Identify which cell holds the provided text, then report its [x, y] central coordinate. 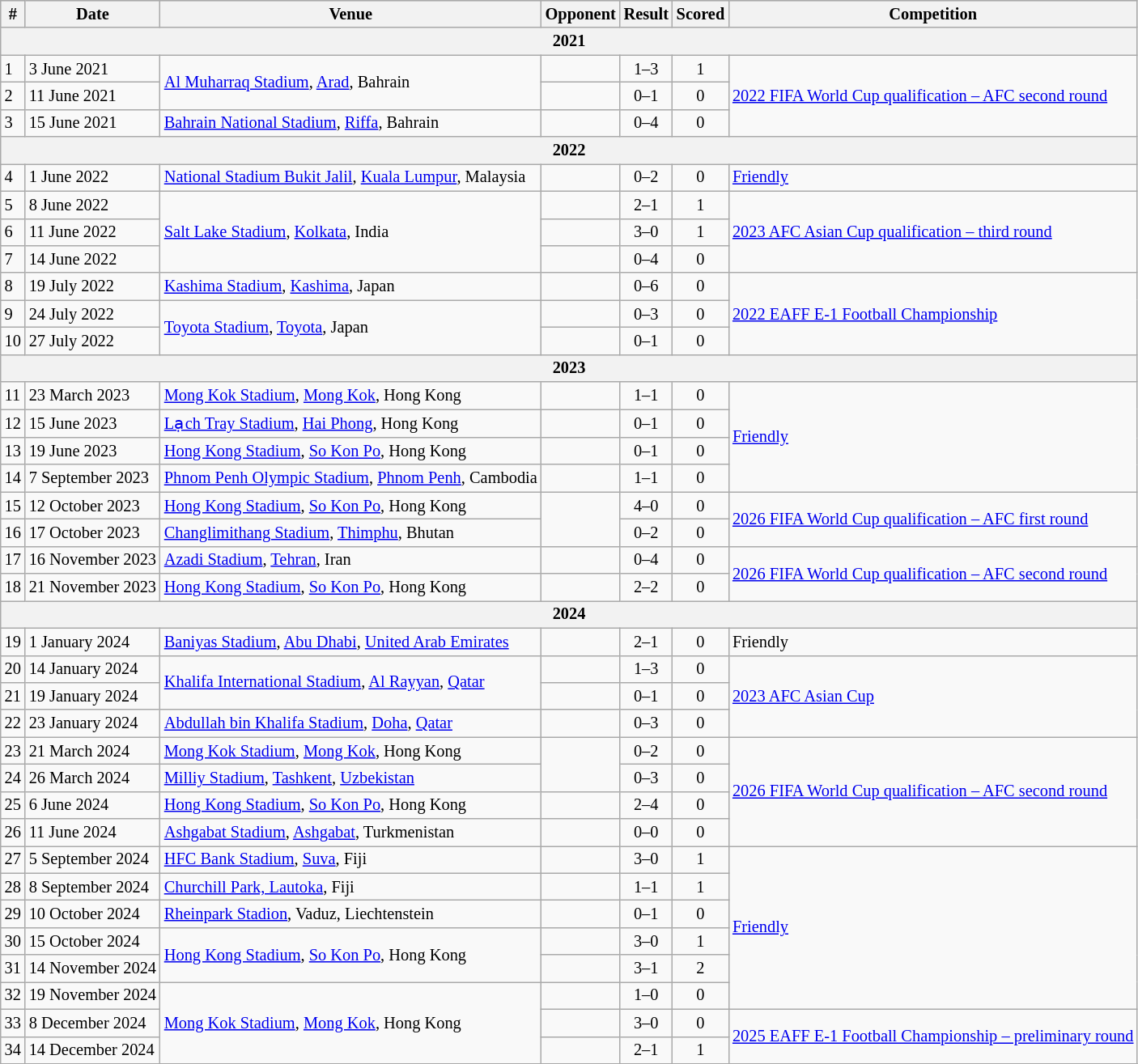
2024 [570, 614]
14 January 2024 [92, 669]
Venue [351, 14]
Competition [932, 14]
HFC Bank Stadium, Suva, Fiji [351, 859]
8 [13, 286]
Lạch Tray Stadium, Hai Phong, Hong Kong [351, 422]
Date [92, 14]
Opponent [581, 14]
12 October 2023 [92, 506]
2–2 [646, 587]
Churchill Park, Lautoka, Fiji [351, 887]
26 [13, 833]
Khalifa International Stadium, Al Rayyan, Qatar [351, 683]
8 June 2022 [92, 205]
15 June 2023 [92, 422]
Changlimithang Stadium, Thimphu, Bhutan [351, 532]
23 January 2024 [92, 723]
8 December 2024 [92, 1023]
30 [13, 941]
25 [13, 805]
15 [13, 506]
Bahrain National Stadium, Riffa, Bahrain [351, 123]
19 [13, 642]
24 July 2022 [92, 314]
5 September 2024 [92, 859]
17 [13, 560]
32 [13, 995]
33 [13, 1023]
Milliy Stadium, Tashkent, Uzbekistan [351, 778]
14 November 2024 [92, 969]
15 October 2024 [92, 941]
21 March 2024 [92, 751]
3–1 [646, 969]
15 June 2021 [92, 123]
34 [13, 1050]
Rheinpark Stadion, Vaduz, Liechtenstein [351, 914]
7 [13, 259]
2023 AFC Asian Cup qualification – third round [932, 231]
2022 EAFF E-1 Football Championship [932, 314]
Kashima Stadium, Kashima, Japan [351, 286]
2022 FIFA World Cup qualification – AFC second round [932, 95]
14 June 2022 [92, 259]
31 [13, 969]
11 June 2021 [92, 95]
21 November 2023 [92, 587]
2022 [570, 150]
21 [13, 696]
Baniyas Stadium, Abu Dhabi, United Arab Emirates [351, 642]
2–4 [646, 805]
19 November 2024 [92, 995]
Al Muharraq Stadium, Arad, Bahrain [351, 83]
2023 [570, 368]
23 March 2023 [92, 396]
5 [13, 205]
11 [13, 396]
19 January 2024 [92, 696]
26 March 2024 [92, 778]
29 [13, 914]
8 September 2024 [92, 887]
10 October 2024 [92, 914]
23 [13, 751]
6 June 2024 [92, 805]
19 July 2022 [92, 286]
Toyota Stadium, Toyota, Japan [351, 327]
1–0 [646, 995]
14 December 2024 [92, 1050]
19 June 2023 [92, 451]
11 June 2022 [92, 232]
12 [13, 422]
0–0 [646, 833]
2026 FIFA World Cup qualification – AFC first round [932, 519]
17 October 2023 [92, 532]
2021 [570, 41]
4 [13, 177]
Salt Lake Stadium, Kolkata, India [351, 231]
27 July 2022 [92, 341]
14 [13, 478]
18 [13, 587]
Phnom Penh Olympic Stadium, Phnom Penh, Cambodia [351, 478]
2025 EAFF E-1 Football Championship – preliminary round [932, 1036]
# [13, 14]
6 [13, 232]
Abdullah bin Khalifa Stadium, Doha, Qatar [351, 723]
1 January 2024 [92, 642]
24 [13, 778]
National Stadium Bukit Jalil, Kuala Lumpur, Malaysia [351, 177]
11 June 2024 [92, 833]
27 [13, 859]
16 [13, 532]
0–6 [646, 286]
Scored [701, 14]
16 November 2023 [92, 560]
22 [13, 723]
13 [13, 451]
9 [13, 314]
7 September 2023 [92, 478]
28 [13, 887]
10 [13, 341]
20 [13, 669]
Ashgabat Stadium, Ashgabat, Turkmenistan [351, 833]
1 June 2022 [92, 177]
Result [646, 14]
3 June 2021 [92, 69]
4–0 [646, 506]
3 [13, 123]
Azadi Stadium, Tehran, Iran [351, 560]
2023 AFC Asian Cup [932, 696]
